Return [x, y] of the center of cell containing provided text 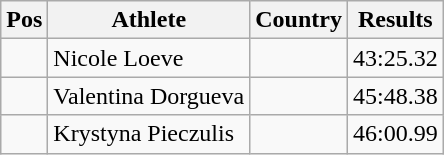
Country [299, 20]
46:00.99 [395, 134]
45:48.38 [395, 96]
Valentina Dorgueva [149, 96]
Athlete [149, 20]
Results [395, 20]
Pos [24, 20]
43:25.32 [395, 58]
Nicole Loeve [149, 58]
Krystyna Pieczulis [149, 134]
